Identify which cell holds the provided text, then report its (x, y) central coordinate. 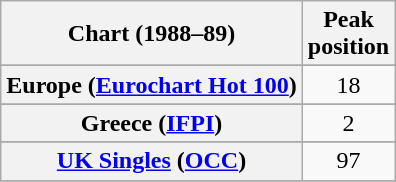
97 (348, 161)
2 (348, 123)
18 (348, 85)
UK Singles (OCC) (152, 161)
Europe (Eurochart Hot 100) (152, 85)
Peakposition (348, 34)
Chart (1988–89) (152, 34)
Greece (IFPI) (152, 123)
